Find where the given text appears and provide that cell's center as [x, y] coordinate. 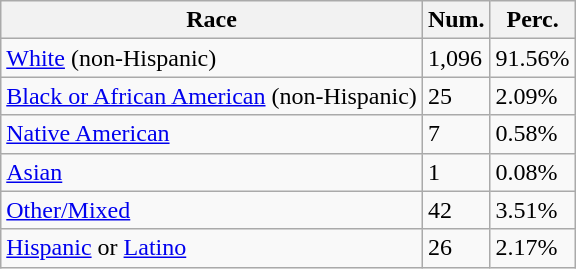
3.51% [532, 210]
Black or African American (non-Hispanic) [212, 96]
25 [456, 96]
91.56% [532, 58]
Hispanic or Latino [212, 248]
Asian [212, 172]
1 [456, 172]
2.17% [532, 248]
Perc. [532, 20]
0.08% [532, 172]
Race [212, 20]
1,096 [456, 58]
7 [456, 134]
2.09% [532, 96]
Num. [456, 20]
Other/Mixed [212, 210]
Native American [212, 134]
0.58% [532, 134]
26 [456, 248]
White (non-Hispanic) [212, 58]
42 [456, 210]
